From the cell containing the given text, extract its center point as (x, y) coordinate. 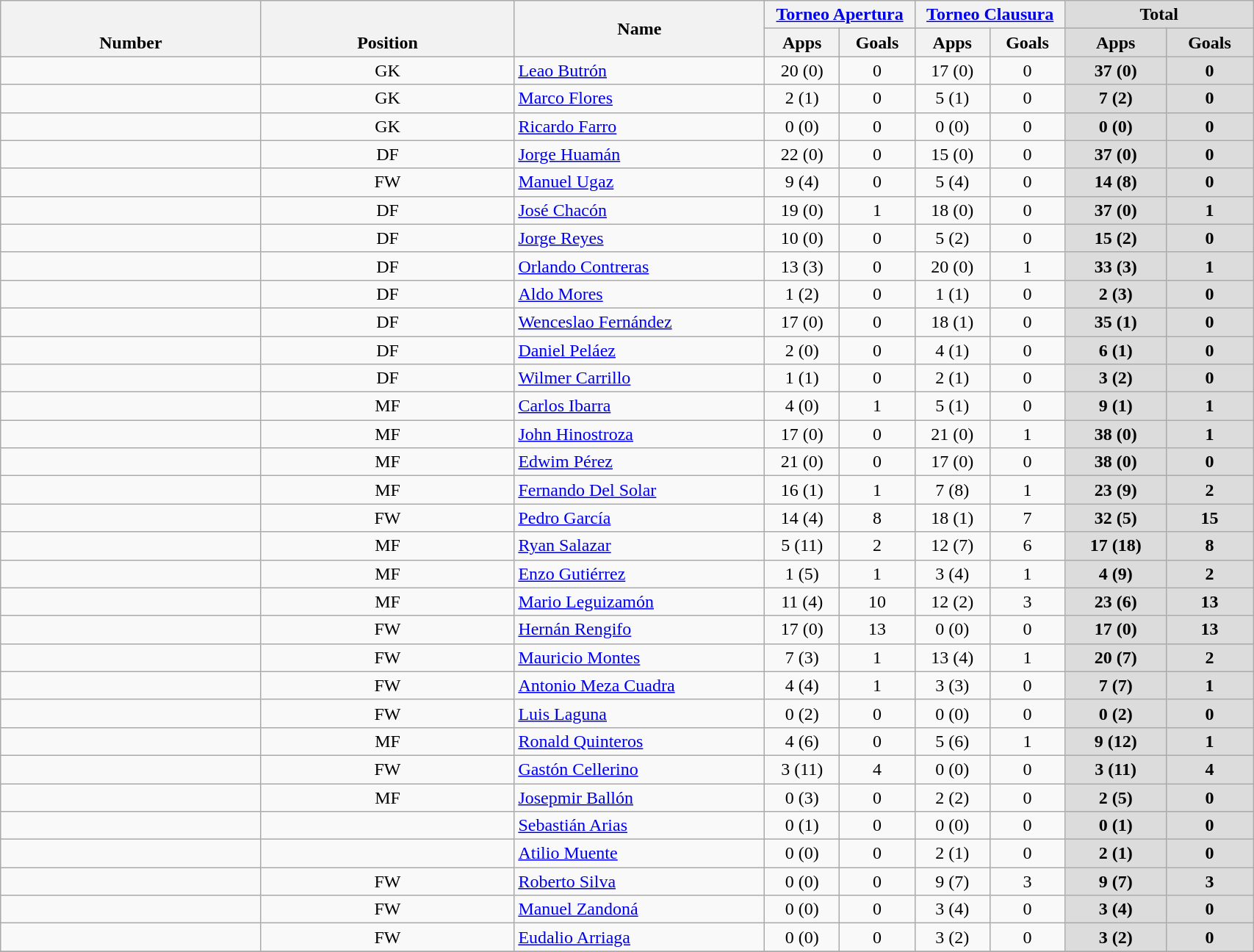
5 (4) (952, 182)
20 (7) (1115, 657)
John Hinostroza (639, 434)
Fernando Del Solar (639, 490)
Luis Laguna (639, 713)
7 (8) (952, 490)
Atilio Muente (639, 854)
Torneo Clausura (990, 15)
6 (1) (1115, 350)
Leao Butrón (639, 71)
Mario Leguizamón (639, 602)
12 (7) (952, 546)
Position (388, 29)
4 (4) (802, 685)
4 (9) (1115, 574)
9 (4) (802, 182)
17 (18) (1115, 546)
Daniel Peláez (639, 350)
14 (4) (802, 518)
Carlos Ibarra (639, 406)
13 (4) (952, 657)
22 (0) (802, 154)
7 (7) (1115, 685)
Eudalio Arriaga (639, 937)
Hernán Rengifo (639, 630)
Enzo Gutiérrez (639, 574)
5 (11) (802, 546)
3 (3) (952, 685)
Antonio Meza Cuadra (639, 685)
Aldo Mores (639, 294)
José Chacón (639, 210)
23 (9) (1115, 490)
13 (3) (802, 266)
18 (0) (952, 210)
32 (5) (1115, 518)
10 (877, 602)
19 (0) (802, 210)
Sebastián Arias (639, 826)
11 (4) (802, 602)
Manuel Ugaz (639, 182)
Ryan Salazar (639, 546)
Manuel Zandoná (639, 909)
Torneo Apertura (840, 15)
9 (12) (1115, 741)
5 (2) (952, 238)
4 (1) (952, 350)
1 (2) (802, 294)
Jorge Reyes (639, 238)
2 (3) (1115, 294)
15 (2) (1115, 238)
Edwim Pérez (639, 462)
Jorge Huamán (639, 154)
33 (3) (1115, 266)
0 (3) (802, 797)
Pedro García (639, 518)
Wilmer Carrillo (639, 378)
12 (2) (952, 602)
15 (0) (952, 154)
Wenceslao Fernández (639, 322)
1 (5) (802, 574)
7 (2) (1115, 98)
7 (3) (802, 657)
4 (6) (802, 741)
15 (1209, 518)
10 (0) (802, 238)
14 (8) (1115, 182)
16 (1) (802, 490)
7 (1027, 518)
Ricardo Farro (639, 126)
Gastón Cellerino (639, 769)
9 (1) (1115, 406)
Total (1159, 15)
Number (131, 29)
6 (1027, 546)
5 (6) (952, 741)
2 (0) (802, 350)
Name (639, 29)
Roberto Silva (639, 881)
2 (5) (1115, 797)
Ronald Quinteros (639, 741)
23 (6) (1115, 602)
Mauricio Montes (639, 657)
Marco Flores (639, 98)
4 (0) (802, 406)
35 (1) (1115, 322)
Josepmir Ballón (639, 797)
Orlando Contreras (639, 266)
2 (2) (952, 797)
